Detect which cell encompasses the target text, then output its [X, Y] center coordinate. 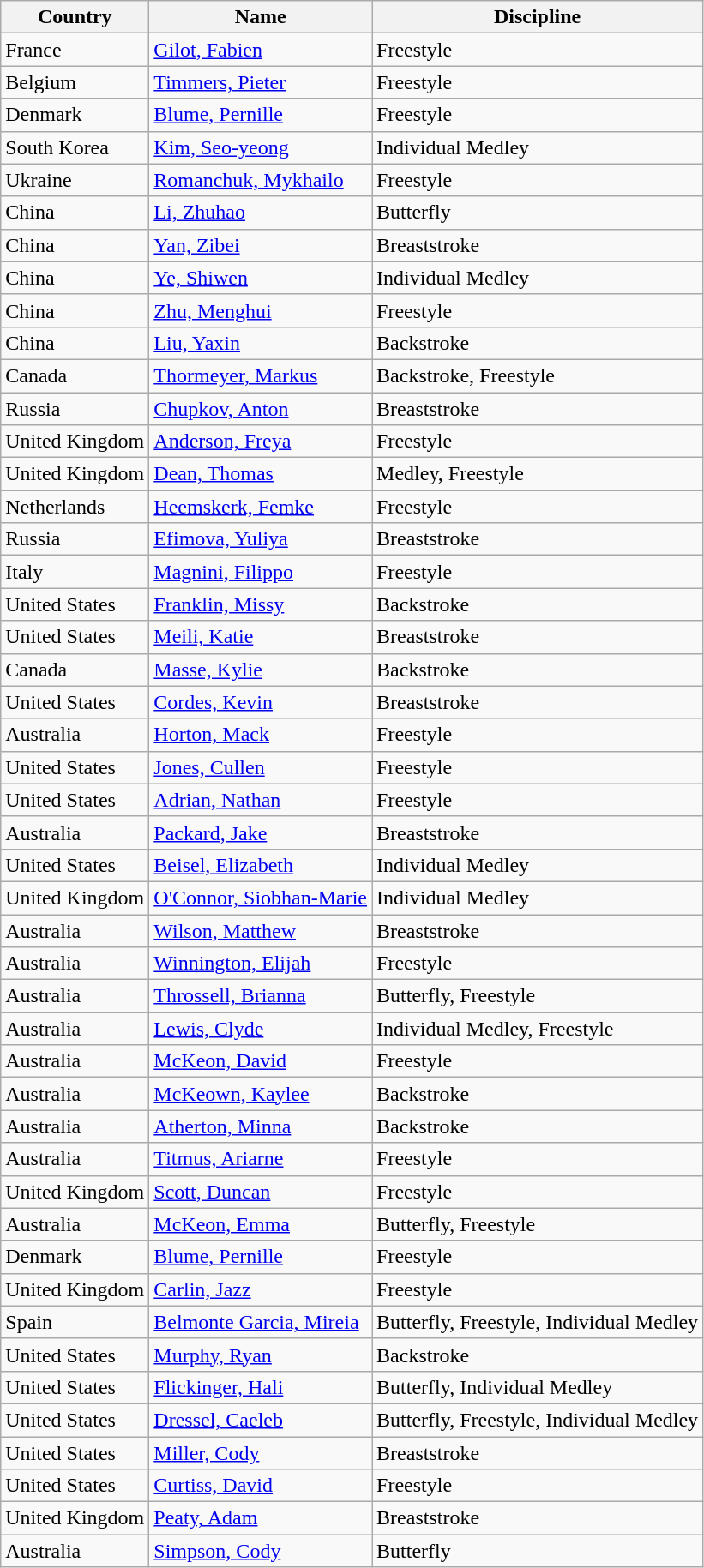
Throssell, Brianna [261, 996]
Li, Zhuhao [261, 213]
Name [261, 17]
Heemskerk, Femke [261, 507]
Franklin, Missy [261, 604]
Jones, Cullen [261, 767]
Butterfly, Individual Medley [538, 1387]
Chupkov, Anton [261, 409]
Curtiss, David [261, 1486]
Peaty, Adam [261, 1518]
McKeon, David [261, 1061]
Backstroke, Freestyle [538, 375]
Meili, Katie [261, 637]
Thormeyer, Markus [261, 375]
Country [75, 17]
Liu, Yaxin [261, 343]
McKeon, Emma [261, 1224]
Spain [75, 1322]
Discipline [538, 17]
McKeown, Kaylee [261, 1094]
O'Connor, Siobhan-Marie [261, 898]
Simpson, Cody [261, 1551]
Packard, Jake [261, 832]
Magnini, Filippo [261, 572]
Zhu, Menghui [261, 310]
Atherton, Minna [261, 1126]
Carlin, Jazz [261, 1289]
Miller, Cody [261, 1453]
Titmus, Ariarne [261, 1159]
Efimova, Yuliya [261, 539]
Scott, Duncan [261, 1192]
Romanchuk, Mykhailo [261, 180]
Ye, Shiwen [261, 278]
Horton, Mack [261, 735]
Timmers, Pieter [261, 82]
Belgium [75, 82]
Wilson, Matthew [261, 930]
Italy [75, 572]
Murphy, Ryan [261, 1355]
Individual Medley, Freestyle [538, 1029]
Ukraine [75, 180]
Anderson, Freya [261, 442]
Cordes, Kevin [261, 702]
Yan, Zibei [261, 245]
Flickinger, Hali [261, 1387]
Winnington, Elijah [261, 964]
Masse, Kylie [261, 670]
Gilot, Fabien [261, 50]
Dean, Thomas [261, 474]
Netherlands [75, 507]
Belmonte Garcia, Mireia [261, 1322]
Medley, Freestyle [538, 474]
Beisel, Elizabeth [261, 865]
France [75, 50]
Adrian, Nathan [261, 800]
South Korea [75, 147]
Lewis, Clyde [261, 1029]
Dressel, Caeleb [261, 1420]
Kim, Seo-yeong [261, 147]
